Extract the (X, Y) coordinate from the center of the cell holding the provided text.  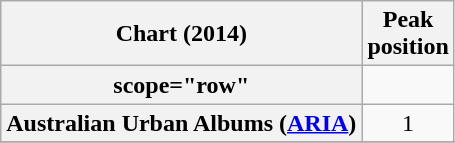
1 (408, 123)
scope="row" (182, 85)
Chart (2014) (182, 34)
Peakposition (408, 34)
Australian Urban Albums (ARIA) (182, 123)
